Provide the (x, y) coordinate of the cell's center where the given text is located.  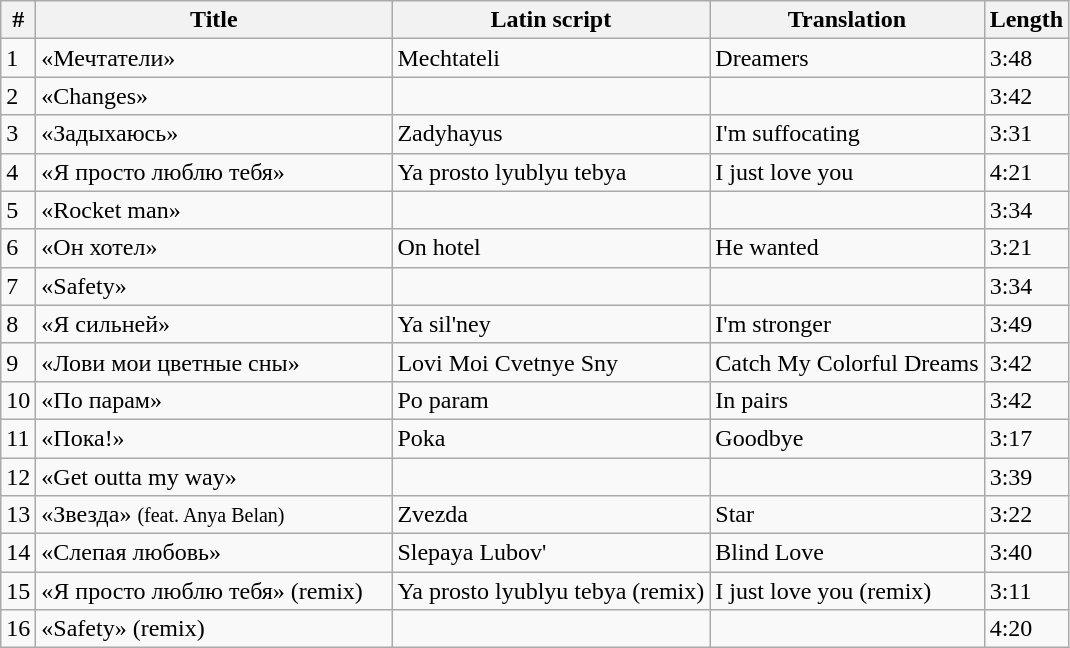
15 (18, 591)
3:11 (1026, 591)
4:20 (1026, 629)
7 (18, 286)
11 (18, 438)
«Я сильней» (214, 324)
Catch My Colorful Dreams (847, 362)
6 (18, 248)
Star (847, 515)
Po param (551, 400)
3:49 (1026, 324)
# (18, 20)
Ya prosto lyublyu tebya (remix) (551, 591)
Dreamers (847, 58)
Lovi Moi Cvetnye Sny (551, 362)
I just love you (remix) (847, 591)
13 (18, 515)
«Лови мои цветные сны» (214, 362)
«Он хотел» (214, 248)
I'm stronger (847, 324)
Title (214, 20)
Slepaya Lubov' (551, 553)
Zvezda (551, 515)
Goodbye (847, 438)
Zadyhayus (551, 134)
«Слепая любовь» (214, 553)
Poka (551, 438)
«Rocket man» (214, 210)
Length (1026, 20)
5 (18, 210)
3:17 (1026, 438)
14 (18, 553)
I just love you (847, 172)
«Я просто люблю тебя» (214, 172)
16 (18, 629)
8 (18, 324)
«Я просто люблю тебя» (remix) (214, 591)
«Safety» (214, 286)
«Задыхаюсь» (214, 134)
«Changes» (214, 96)
12 (18, 477)
4 (18, 172)
3:48 (1026, 58)
On hotel (551, 248)
Mechtateli (551, 58)
1 (18, 58)
In pairs (847, 400)
10 (18, 400)
«Звезда» (feat. Anya Belan) (214, 515)
3 (18, 134)
«По парам» (214, 400)
«Safety» (remix) (214, 629)
9 (18, 362)
Translation (847, 20)
2 (18, 96)
3:22 (1026, 515)
3:40 (1026, 553)
Blind Love (847, 553)
«Мечтатели» (214, 58)
«Пока!» (214, 438)
I'm suffocating (847, 134)
4:21 (1026, 172)
Ya sil'ney (551, 324)
3:31 (1026, 134)
Ya prosto lyublyu tebya (551, 172)
«Get outta my way» (214, 477)
He wanted (847, 248)
3:39 (1026, 477)
3:21 (1026, 248)
Latin script (551, 20)
